Output the (X, Y) coordinate of the center of the cell containing the given text.  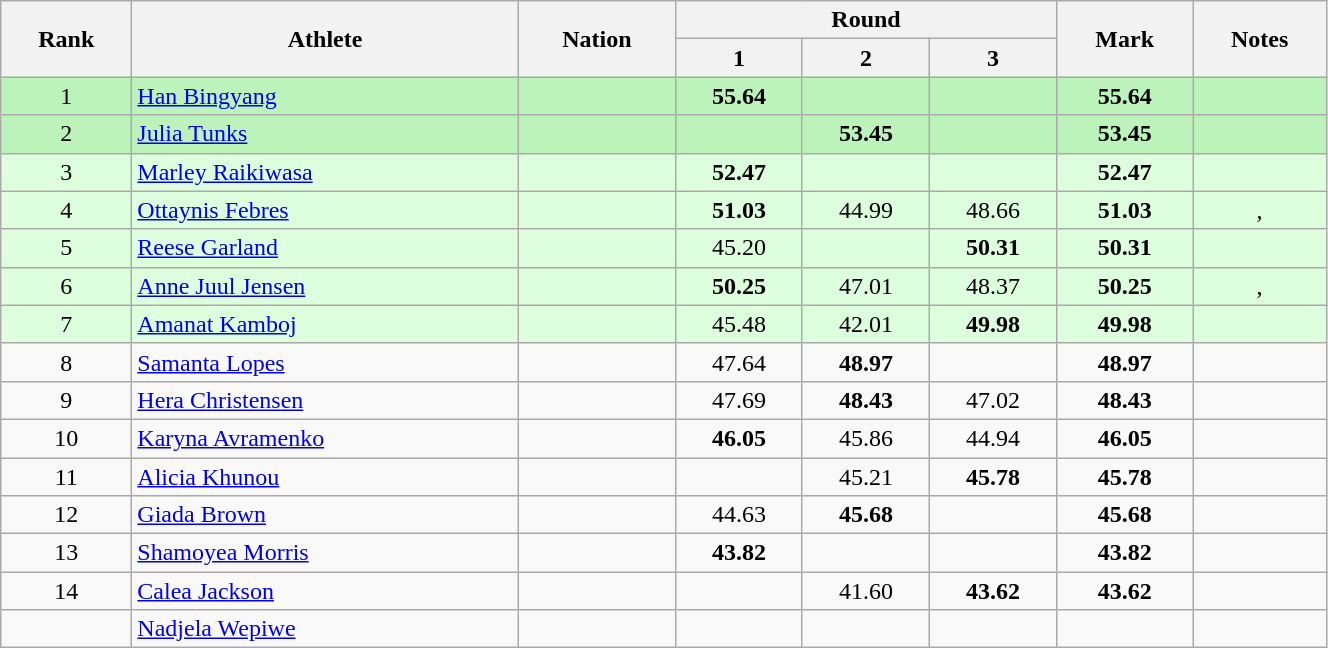
47.64 (738, 362)
Hera Christensen (326, 400)
10 (66, 438)
Han Bingyang (326, 96)
12 (66, 515)
Rank (66, 39)
7 (66, 324)
Marley Raikiwasa (326, 172)
Samanta Lopes (326, 362)
Anne Juul Jensen (326, 286)
48.37 (994, 286)
42.01 (866, 324)
Ottaynis Febres (326, 210)
45.20 (738, 248)
5 (66, 248)
Calea Jackson (326, 591)
Notes (1260, 39)
11 (66, 477)
Athlete (326, 39)
41.60 (866, 591)
45.48 (738, 324)
Amanat Kamboj (326, 324)
Nadjela Wepiwe (326, 629)
Alicia Khunou (326, 477)
9 (66, 400)
Karyna Avramenko (326, 438)
Giada Brown (326, 515)
44.63 (738, 515)
45.21 (866, 477)
48.66 (994, 210)
Round (866, 20)
Reese Garland (326, 248)
Julia Tunks (326, 134)
47.01 (866, 286)
47.69 (738, 400)
14 (66, 591)
45.86 (866, 438)
13 (66, 553)
44.99 (866, 210)
Shamoyea Morris (326, 553)
6 (66, 286)
4 (66, 210)
8 (66, 362)
Nation (596, 39)
Mark (1125, 39)
44.94 (994, 438)
47.02 (994, 400)
